Pinpoint the cell where the given text exists, returning its [x, y] midpoint coordinate. 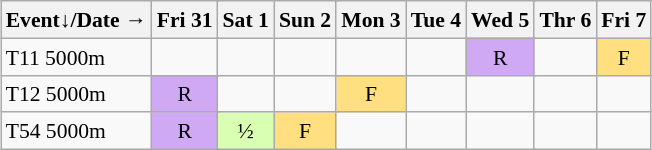
Tue 4 [436, 20]
½ [246, 130]
T11 5000m [76, 56]
Mon 3 [370, 20]
T12 5000m [76, 94]
T54 5000m [76, 130]
Sat 1 [246, 20]
Fri 31 [185, 20]
Fri 7 [624, 20]
Event↓/Date → [76, 20]
Sun 2 [305, 20]
Wed 5 [500, 20]
Thr 6 [565, 20]
